Find where the given text appears and provide that cell's center as [x, y] coordinate. 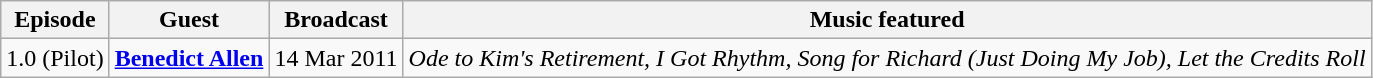
Broadcast [336, 20]
1.0 (Pilot) [55, 58]
Ode to Kim's Retirement, I Got Rhythm, Song for Richard (Just Doing My Job), Let the Credits Roll [887, 58]
14 Mar 2011 [336, 58]
Guest [189, 20]
Episode [55, 20]
Music featured [887, 20]
Benedict Allen [189, 58]
